Return the (x, y) coordinate for the center point of the cell that contains the specified text.  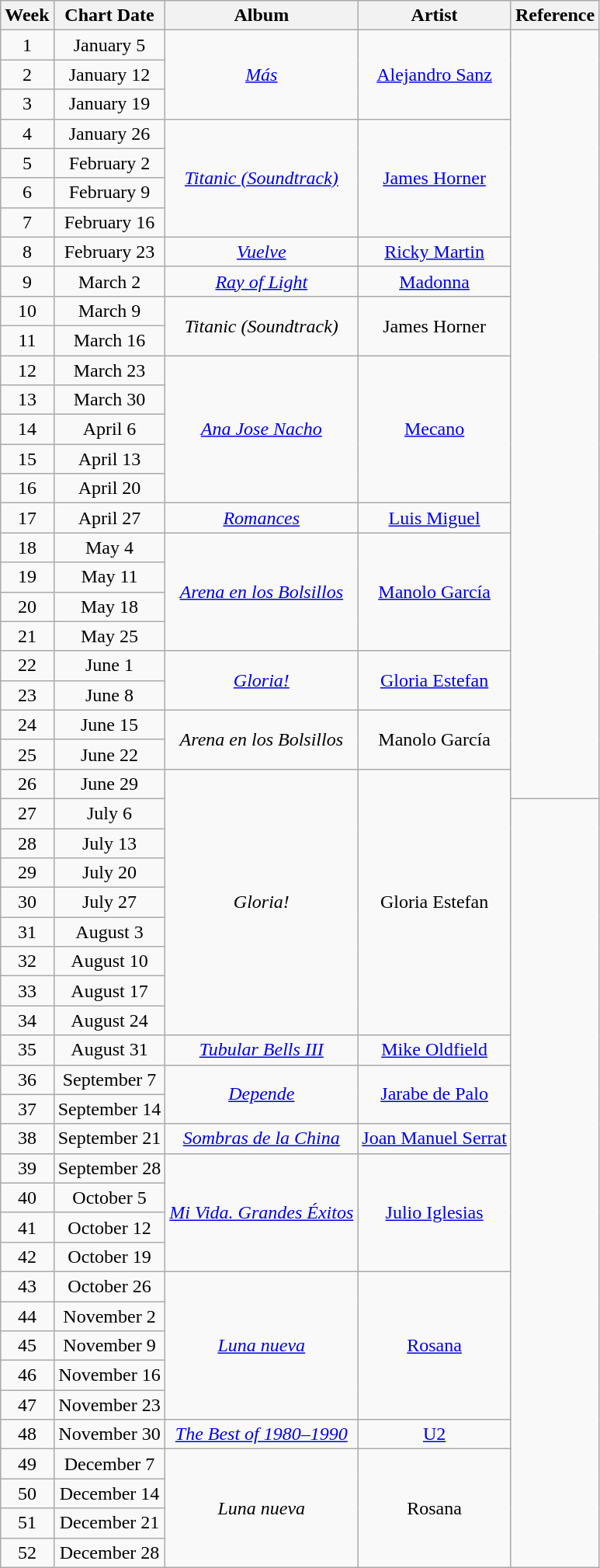
8 (27, 252)
15 (27, 459)
47 (27, 1405)
November 9 (109, 1346)
April 13 (109, 459)
50 (27, 1493)
38 (27, 1139)
31 (27, 932)
21 (27, 636)
26 (27, 784)
June 8 (109, 695)
July 6 (109, 813)
23 (27, 695)
October 12 (109, 1227)
Jarabe de Palo (435, 1094)
6 (27, 193)
30 (27, 902)
September 28 (109, 1168)
August 10 (109, 961)
August 24 (109, 1020)
22 (27, 666)
August 3 (109, 932)
18 (27, 548)
Vuelve (262, 252)
1 (27, 45)
Reference (554, 16)
51 (27, 1523)
Madonna (435, 281)
January 26 (109, 134)
June 1 (109, 666)
March 30 (109, 400)
March 23 (109, 370)
December 21 (109, 1523)
October 5 (109, 1198)
33 (27, 991)
Ray of Light (262, 281)
35 (27, 1050)
February 9 (109, 193)
46 (27, 1375)
12 (27, 370)
May 18 (109, 607)
Alejandro Sanz (435, 75)
October 26 (109, 1286)
20 (27, 607)
45 (27, 1346)
July 13 (109, 843)
Mi Vida. Grandes Éxitos (262, 1212)
September 7 (109, 1080)
Mike Oldfield (435, 1050)
November 23 (109, 1405)
May 25 (109, 636)
Tubular Bells III (262, 1050)
December 7 (109, 1464)
4 (27, 134)
16 (27, 488)
49 (27, 1464)
7 (27, 222)
3 (27, 104)
January 5 (109, 45)
14 (27, 429)
February 16 (109, 222)
June 22 (109, 754)
Depende (262, 1094)
August 17 (109, 991)
24 (27, 725)
September 14 (109, 1109)
5 (27, 163)
U2 (435, 1434)
March 16 (109, 340)
32 (27, 961)
11 (27, 340)
29 (27, 873)
40 (27, 1198)
April 27 (109, 518)
25 (27, 754)
41 (27, 1227)
43 (27, 1286)
48 (27, 1434)
November 30 (109, 1434)
Más (262, 75)
36 (27, 1080)
Chart Date (109, 16)
10 (27, 311)
August 31 (109, 1050)
January 19 (109, 104)
37 (27, 1109)
27 (27, 813)
Ana Jose Nacho (262, 429)
2 (27, 75)
November 2 (109, 1316)
19 (27, 577)
Mecano (435, 429)
July 27 (109, 902)
52 (27, 1552)
April 6 (109, 429)
39 (27, 1168)
Julio Iglesias (435, 1212)
January 12 (109, 75)
Joan Manuel Serrat (435, 1139)
February 2 (109, 163)
Luis Miguel (435, 518)
November 16 (109, 1375)
September 21 (109, 1139)
Ricky Martin (435, 252)
Artist (435, 16)
The Best of 1980–1990 (262, 1434)
28 (27, 843)
9 (27, 281)
May 11 (109, 577)
March 2 (109, 281)
December 28 (109, 1552)
Album (262, 16)
Week (27, 16)
34 (27, 1020)
Romances (262, 518)
December 14 (109, 1493)
Sombras de la China (262, 1139)
17 (27, 518)
13 (27, 400)
July 20 (109, 873)
October 19 (109, 1257)
March 9 (109, 311)
44 (27, 1316)
42 (27, 1257)
June 29 (109, 784)
February 23 (109, 252)
June 15 (109, 725)
May 4 (109, 548)
April 20 (109, 488)
